Extract the [x, y] coordinate from the center of the cell holding the provided text.  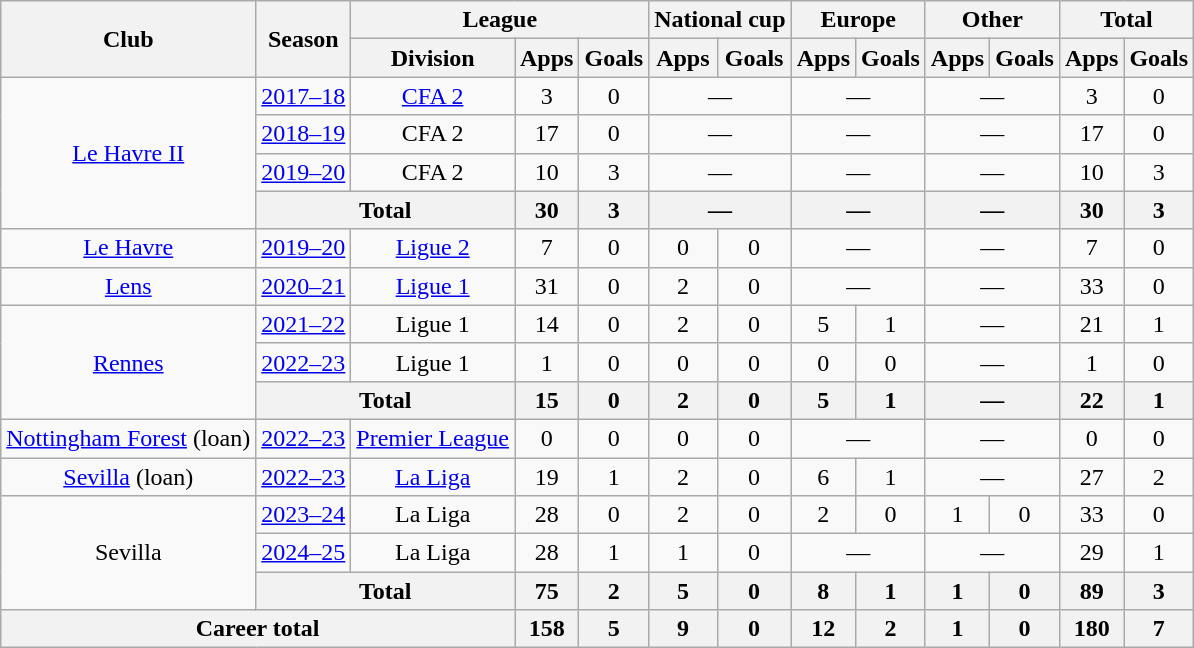
6 [823, 477]
19 [546, 477]
21 [1091, 324]
Division [433, 58]
15 [546, 400]
2017–18 [304, 96]
31 [546, 286]
Season [304, 39]
Sevilla [128, 553]
29 [1091, 553]
89 [1091, 591]
158 [546, 629]
180 [1091, 629]
Sevilla (loan) [128, 477]
27 [1091, 477]
Europe [858, 20]
22 [1091, 400]
National cup [720, 20]
Le Havre II [128, 153]
Lens [128, 286]
Career total [258, 629]
Rennes [128, 362]
12 [823, 629]
Other [992, 20]
9 [683, 629]
8 [823, 591]
2020–21 [304, 286]
Le Havre [128, 248]
2018–19 [304, 134]
75 [546, 591]
2021–22 [304, 324]
League [500, 20]
2023–24 [304, 515]
Nottingham Forest (loan) [128, 438]
14 [546, 324]
Premier League [433, 438]
2024–25 [304, 553]
Club [128, 39]
Ligue 2 [433, 248]
